Search for the cell housing the specified text and yield its (x, y) center coordinate. 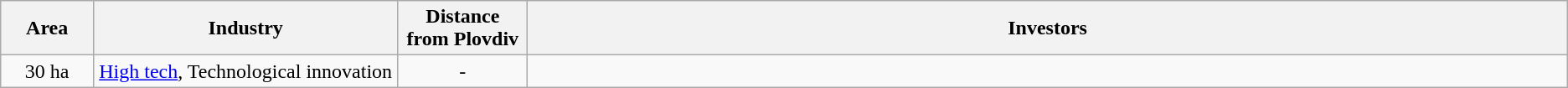
High tech, Technological innovation (246, 71)
30 ha (47, 71)
- (462, 71)
Investors (1047, 28)
Industry (246, 28)
Distance from Plovdiv (462, 28)
Area (47, 28)
